Detect which cell encompasses the target text, then output its (x, y) center coordinate. 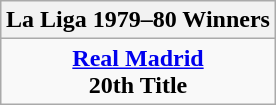
Real Madrid20th Title (138, 72)
La Liga 1979–80 Winners (138, 20)
